Extract the [X, Y] coordinate from the center of the cell holding the provided text.  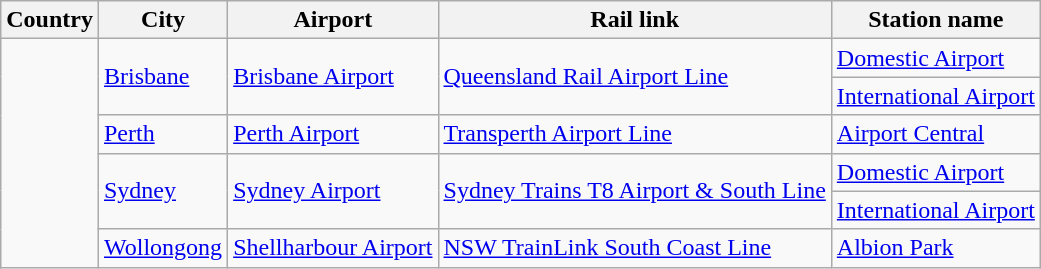
NSW TrainLink South Coast Line [634, 248]
Sydney Airport [333, 191]
Country [50, 20]
Shellharbour Airport [333, 248]
Sydney Trains T8 Airport & South Line [634, 191]
Brisbane Airport [333, 77]
City [162, 20]
Brisbane [162, 77]
Albion Park [936, 248]
Station name [936, 20]
Perth [162, 134]
Sydney [162, 191]
Perth Airport [333, 134]
Airport Central [936, 134]
Queensland Rail Airport Line [634, 77]
Wollongong [162, 248]
Transperth Airport Line [634, 134]
Airport [333, 20]
Rail link [634, 20]
